Output the [x, y] coordinate of the center of the cell containing the given text.  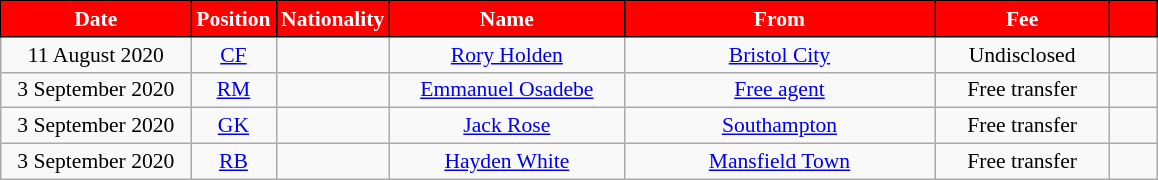
Emmanuel Osadebe [506, 90]
RB [234, 162]
Free agent [779, 90]
RM [234, 90]
11 August 2020 [96, 55]
Nationality [332, 19]
Jack Rose [506, 126]
CF [234, 55]
Southampton [779, 126]
Name [506, 19]
Fee [1022, 19]
Bristol City [779, 55]
GK [234, 126]
Mansfield Town [779, 162]
Undisclosed [1022, 55]
From [779, 19]
Position [234, 19]
Rory Holden [506, 55]
Date [96, 19]
Hayden White [506, 162]
